Output the [X, Y] coordinate of the center of the cell containing the given text.  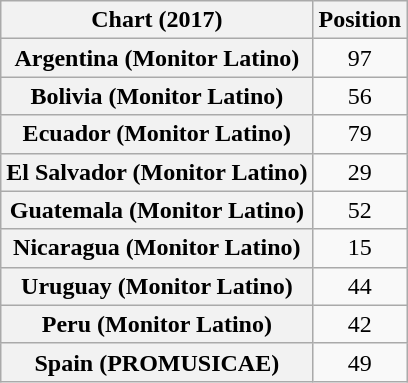
42 [360, 324]
79 [360, 134]
97 [360, 58]
15 [360, 248]
49 [360, 362]
29 [360, 172]
44 [360, 286]
Ecuador (Monitor Latino) [157, 134]
Spain (PROMUSICAE) [157, 362]
52 [360, 210]
Chart (2017) [157, 20]
El Salvador (Monitor Latino) [157, 172]
Nicaragua (Monitor Latino) [157, 248]
Uruguay (Monitor Latino) [157, 286]
Peru (Monitor Latino) [157, 324]
Bolivia (Monitor Latino) [157, 96]
Argentina (Monitor Latino) [157, 58]
Guatemala (Monitor Latino) [157, 210]
56 [360, 96]
Position [360, 20]
